Scan for the cell matching the given text and deliver its [X, Y] coordinate at center. 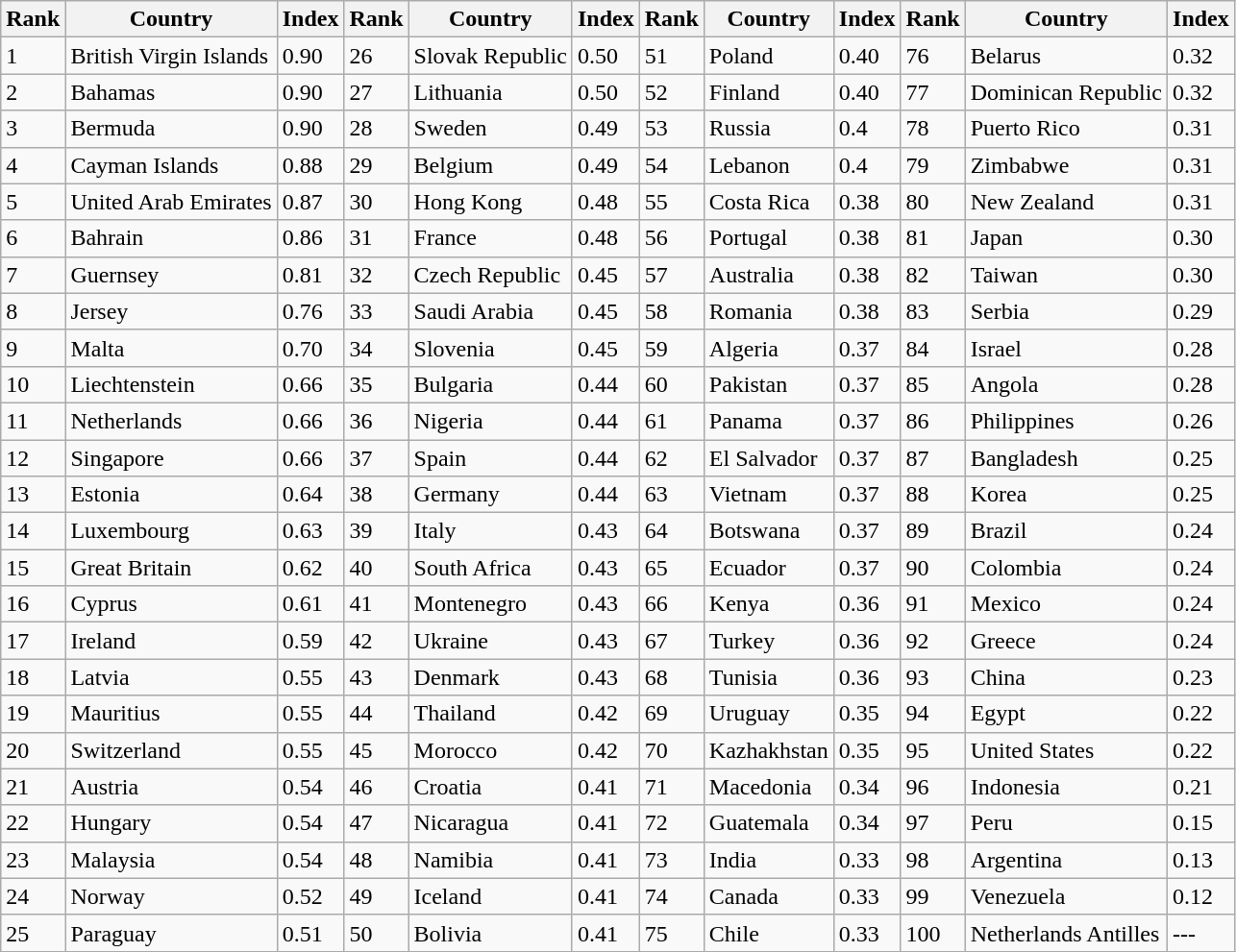
0.81 [310, 275]
Denmark [490, 677]
Hong Kong [490, 202]
7 [33, 275]
Egypt [1066, 714]
Nicaragua [490, 823]
70 [671, 750]
France [490, 238]
Peru [1066, 823]
Sweden [490, 129]
Netherlands Antilles [1066, 933]
24 [33, 896]
94 [932, 714]
Chile [769, 933]
78 [932, 129]
Malta [171, 348]
31 [377, 238]
Algeria [769, 348]
27 [377, 92]
Slovenia [490, 348]
Botswana [769, 531]
17 [33, 641]
15 [33, 568]
Guernsey [171, 275]
Namibia [490, 860]
Romania [769, 311]
29 [377, 165]
71 [671, 787]
Spain [490, 458]
Germany [490, 495]
6 [33, 238]
Argentina [1066, 860]
92 [932, 641]
64 [671, 531]
0.15 [1201, 823]
72 [671, 823]
68 [671, 677]
Mexico [1066, 604]
Iceland [490, 896]
Kazhakhstan [769, 750]
73 [671, 860]
2 [33, 92]
Jersey [171, 311]
5 [33, 202]
Canada [769, 896]
Bolivia [490, 933]
0.59 [310, 641]
Ukraine [490, 641]
21 [33, 787]
14 [33, 531]
Panama [769, 421]
55 [671, 202]
46 [377, 787]
62 [671, 458]
Uruguay [769, 714]
77 [932, 92]
99 [932, 896]
1 [33, 56]
81 [932, 238]
New Zealand [1066, 202]
Guatemala [769, 823]
Nigeria [490, 421]
41 [377, 604]
Thailand [490, 714]
Netherlands [171, 421]
Lithuania [490, 92]
British Virgin Islands [171, 56]
Bahamas [171, 92]
97 [932, 823]
43 [377, 677]
Switzerland [171, 750]
61 [671, 421]
India [769, 860]
Japan [1066, 238]
13 [33, 495]
Puerto Rico [1066, 129]
35 [377, 384]
Kenya [769, 604]
86 [932, 421]
Bulgaria [490, 384]
0.63 [310, 531]
Brazil [1066, 531]
84 [932, 348]
19 [33, 714]
36 [377, 421]
10 [33, 384]
66 [671, 604]
51 [671, 56]
0.70 [310, 348]
8 [33, 311]
Belarus [1066, 56]
25 [33, 933]
9 [33, 348]
United States [1066, 750]
Portugal [769, 238]
Montenegro [490, 604]
El Salvador [769, 458]
Luxembourg [171, 531]
Paraguay [171, 933]
China [1066, 677]
60 [671, 384]
48 [377, 860]
Liechtenstein [171, 384]
42 [377, 641]
Latvia [171, 677]
75 [671, 933]
3 [33, 129]
0.76 [310, 311]
Hungary [171, 823]
Croatia [490, 787]
98 [932, 860]
47 [377, 823]
67 [671, 641]
Tunisia [769, 677]
95 [932, 750]
45 [377, 750]
Czech Republic [490, 275]
39 [377, 531]
Finland [769, 92]
38 [377, 495]
Cyprus [171, 604]
0.26 [1201, 421]
Taiwan [1066, 275]
52 [671, 92]
Estonia [171, 495]
23 [33, 860]
Austria [171, 787]
0.13 [1201, 860]
44 [377, 714]
50 [377, 933]
83 [932, 311]
80 [932, 202]
Morocco [490, 750]
Russia [769, 129]
Italy [490, 531]
16 [33, 604]
Israel [1066, 348]
Venezuela [1066, 896]
63 [671, 495]
South Africa [490, 568]
54 [671, 165]
65 [671, 568]
32 [377, 275]
58 [671, 311]
United Arab Emirates [171, 202]
Slovak Republic [490, 56]
11 [33, 421]
0.21 [1201, 787]
0.86 [310, 238]
Turkey [769, 641]
20 [33, 750]
0.87 [310, 202]
Great Britain [171, 568]
Bermuda [171, 129]
Macedonia [769, 787]
0.29 [1201, 311]
Philippines [1066, 421]
Lebanon [769, 165]
26 [377, 56]
0.64 [310, 495]
Norway [171, 896]
Bahrain [171, 238]
--- [1201, 933]
57 [671, 275]
Bangladesh [1066, 458]
49 [377, 896]
Mauritius [171, 714]
Indonesia [1066, 787]
Vietnam [769, 495]
Cayman Islands [171, 165]
Malaysia [171, 860]
Belgium [490, 165]
Australia [769, 275]
76 [932, 56]
74 [671, 896]
0.12 [1201, 896]
22 [33, 823]
Ecuador [769, 568]
Greece [1066, 641]
82 [932, 275]
90 [932, 568]
56 [671, 238]
93 [932, 677]
0.51 [310, 933]
Colombia [1066, 568]
33 [377, 311]
Angola [1066, 384]
34 [377, 348]
Korea [1066, 495]
0.88 [310, 165]
100 [932, 933]
53 [671, 129]
88 [932, 495]
79 [932, 165]
0.61 [310, 604]
96 [932, 787]
Saudi Arabia [490, 311]
Serbia [1066, 311]
37 [377, 458]
Dominican Republic [1066, 92]
30 [377, 202]
28 [377, 129]
Ireland [171, 641]
Poland [769, 56]
12 [33, 458]
4 [33, 165]
Singapore [171, 458]
Costa Rica [769, 202]
59 [671, 348]
89 [932, 531]
69 [671, 714]
87 [932, 458]
91 [932, 604]
40 [377, 568]
Zimbabwe [1066, 165]
0.52 [310, 896]
0.62 [310, 568]
0.23 [1201, 677]
18 [33, 677]
85 [932, 384]
Pakistan [769, 384]
